From the cell containing the given text, extract its center point as (X, Y) coordinate. 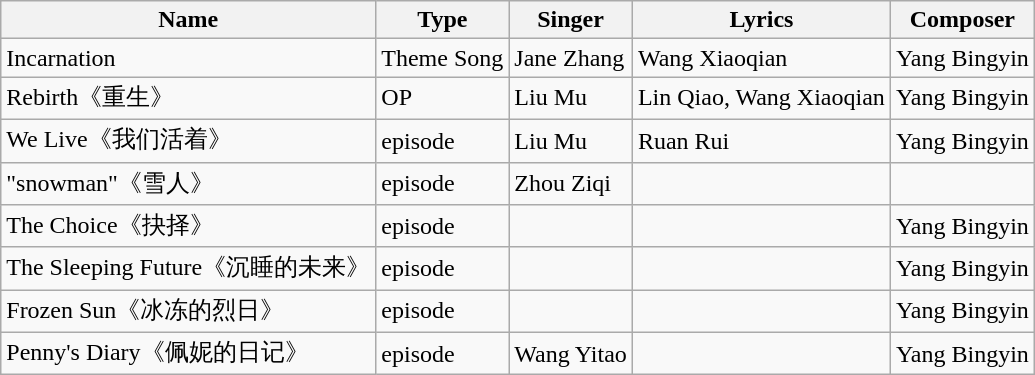
OP (442, 98)
Rebirth《重生》 (188, 98)
Jane Zhang (571, 58)
Frozen Sun《冰冻的烈日》 (188, 312)
Lin Qiao, Wang Xiaoqian (761, 98)
The Choice《抉择》 (188, 226)
Ruan Rui (761, 140)
Composer (962, 20)
Incarnation (188, 58)
Zhou Ziqi (571, 184)
Type (442, 20)
Name (188, 20)
Wang Xiaoqian (761, 58)
Penny's Diary《佩妮的日记》 (188, 354)
Wang Yitao (571, 354)
"snowman"《雪人》 (188, 184)
We Live《我们活着》 (188, 140)
Singer (571, 20)
The Sleeping Future《沉睡的未来》 (188, 268)
Lyrics (761, 20)
Theme Song (442, 58)
